Capture the cell that displays the provided text and extract its [x, y] central coordinate. 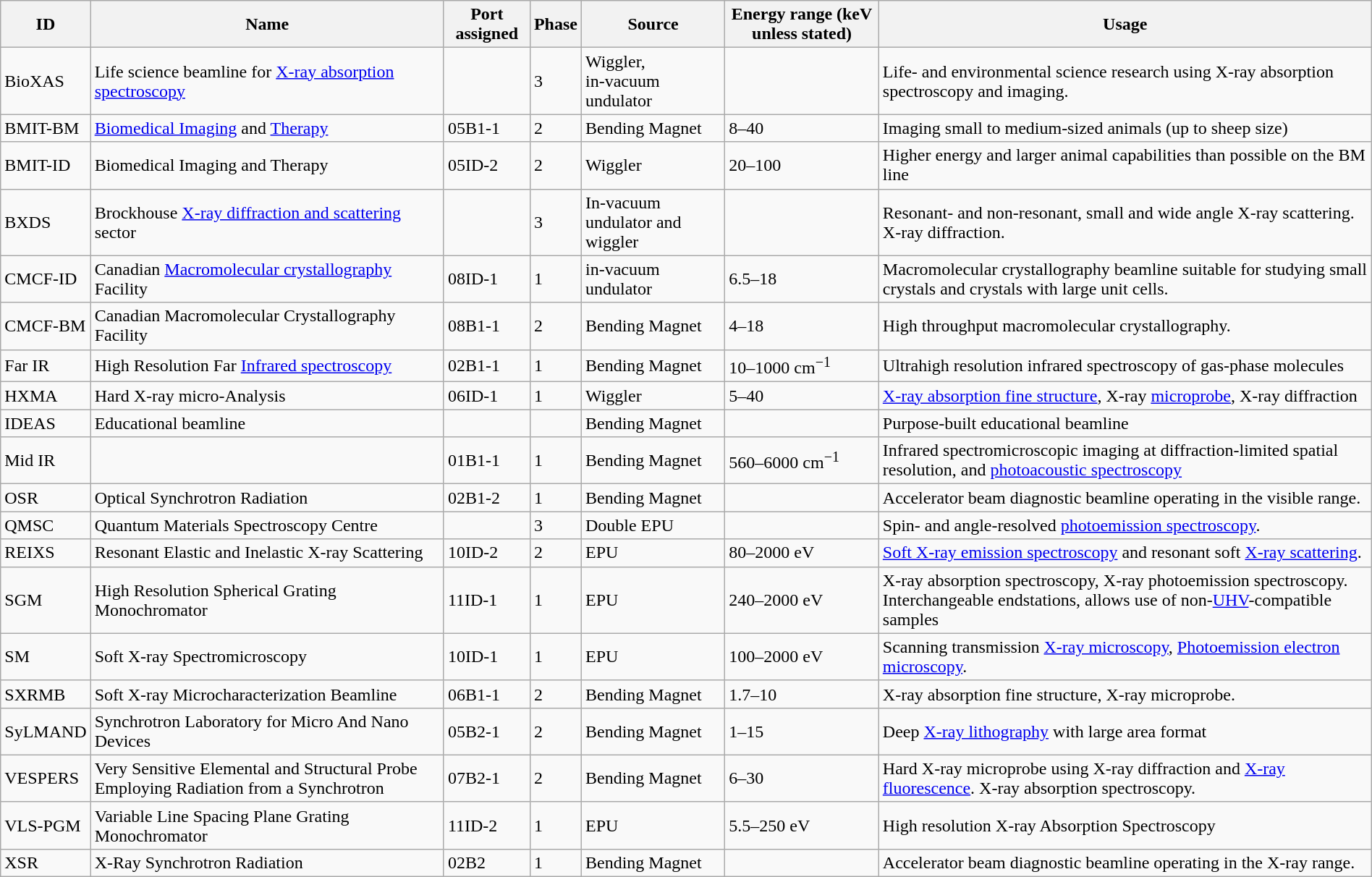
QMSC [46, 525]
Hard X-ray microprobe using X-ray diffraction and X-ray fluorescence. X-ray absorption spectroscopy. [1125, 779]
BXDS [46, 222]
Macromolecular crystallography beamline suitable for studying small crystals and crystals with large unit cells. [1125, 279]
10ID-2 [486, 553]
Wiggler,in-vacuum undulator [653, 81]
X-Ray Synchrotron Radiation [267, 863]
Ultrahigh resolution infrared spectroscopy of gas-phase molecules [1125, 366]
Resonant Elastic and Inelastic X-ray Scattering [267, 553]
CMCF-BM [46, 326]
Optical Synchrotron Radiation [267, 498]
Canadian Macromolecular crystallography Facility [267, 279]
Name [267, 25]
05B1-1 [486, 128]
Variable Line Spacing Plane Grating Monochromator [267, 825]
Far IR [46, 366]
High throughput macromolecular crystallography. [1125, 326]
Higher energy and larger animal capabilities than possible on the BM line [1125, 165]
Deep X-ray lithography with large area format [1125, 731]
Port assigned [486, 25]
Energy range (keV unless stated) [802, 25]
01B1-1 [486, 460]
Very Sensitive Elemental and Structural Probe Employing Radiation from a Synchrotron [267, 779]
Soft X-ray Microcharacterization Beamline [267, 694]
5–40 [802, 396]
X-ray absorption fine structure, X-ray microprobe, X-ray diffraction [1125, 396]
20–100 [802, 165]
07B2-1 [486, 779]
Imaging small to medium-sized animals (up to sheep size) [1125, 128]
Life science beamline for X-ray absorption spectroscopy [267, 81]
Soft X-ray emission spectroscopy and resonant soft X-ray scattering. [1125, 553]
8–40 [802, 128]
SM [46, 657]
IDEAS [46, 423]
Usage [1125, 25]
OSR [46, 498]
4–18 [802, 326]
Mid IR [46, 460]
SXRMB [46, 694]
in-vacuum undulator [653, 279]
Spin- and angle-resolved photoemission spectroscopy. [1125, 525]
BMIT-BM [46, 128]
Double EPU [653, 525]
VESPERS [46, 779]
Quantum Materials Spectroscopy Centre [267, 525]
CMCF-ID [46, 279]
SGM [46, 600]
240–2000 eV [802, 600]
100–2000 eV [802, 657]
5.5–250 eV [802, 825]
1.7–10 [802, 694]
6.5–18 [802, 279]
Synchrotron Laboratory for Micro And Nano Devices [267, 731]
Source [653, 25]
6–30 [802, 779]
Canadian Macromolecular Crystallography Facility [267, 326]
06ID-1 [486, 396]
Purpose-built educational beamline [1125, 423]
REIXS [46, 553]
BioXAS [46, 81]
08ID-1 [486, 279]
Infrared spectromicroscopic imaging at diffraction-limited spatial resolution, and photoacoustic spectroscopy [1125, 460]
Scanning transmission X-ray microscopy, Photoemission electron microscopy. [1125, 657]
In-vacuum undulator and wiggler [653, 222]
08B1-1 [486, 326]
Hard X-ray micro-Analysis [267, 396]
05ID-2 [486, 165]
XSR [46, 863]
Phase [556, 25]
ID [46, 25]
High Resolution Spherical Grating Monochromator [267, 600]
11ID-1 [486, 600]
10–1000 cm−1 [802, 366]
05B2-1 [486, 731]
High Resolution Far Infrared spectroscopy [267, 366]
02B1-1 [486, 366]
Life- and environmental science research using X-ray absorption spectroscopy and imaging. [1125, 81]
VLS-PGM [46, 825]
06B1-1 [486, 694]
SyLMAND [46, 731]
HXMA [46, 396]
02B1-2 [486, 498]
Resonant- and non-resonant, small and wide angle X-ray scattering. X-ray diffraction. [1125, 222]
X-ray absorption fine structure, X-ray microprobe. [1125, 694]
02B2 [486, 863]
Soft X-ray Spectromicroscopy [267, 657]
Educational beamline [267, 423]
High resolution X-ray Absorption Spectroscopy [1125, 825]
80–2000 eV [802, 553]
Accelerator beam diagnostic beamline operating in the X-ray range. [1125, 863]
11ID-2 [486, 825]
BMIT-ID [46, 165]
Brockhouse X-ray diffraction and scattering sector [267, 222]
10ID-1 [486, 657]
X-ray absorption spectroscopy, X-ray photoemission spectroscopy. Interchangeable endstations, allows use of non-UHV-compatible samples [1125, 600]
1–15 [802, 731]
Accelerator beam diagnostic beamline operating in the visible range. [1125, 498]
560–6000 cm−1 [802, 460]
